Extract the [x, y] coordinate from the center of the cell holding the provided text.  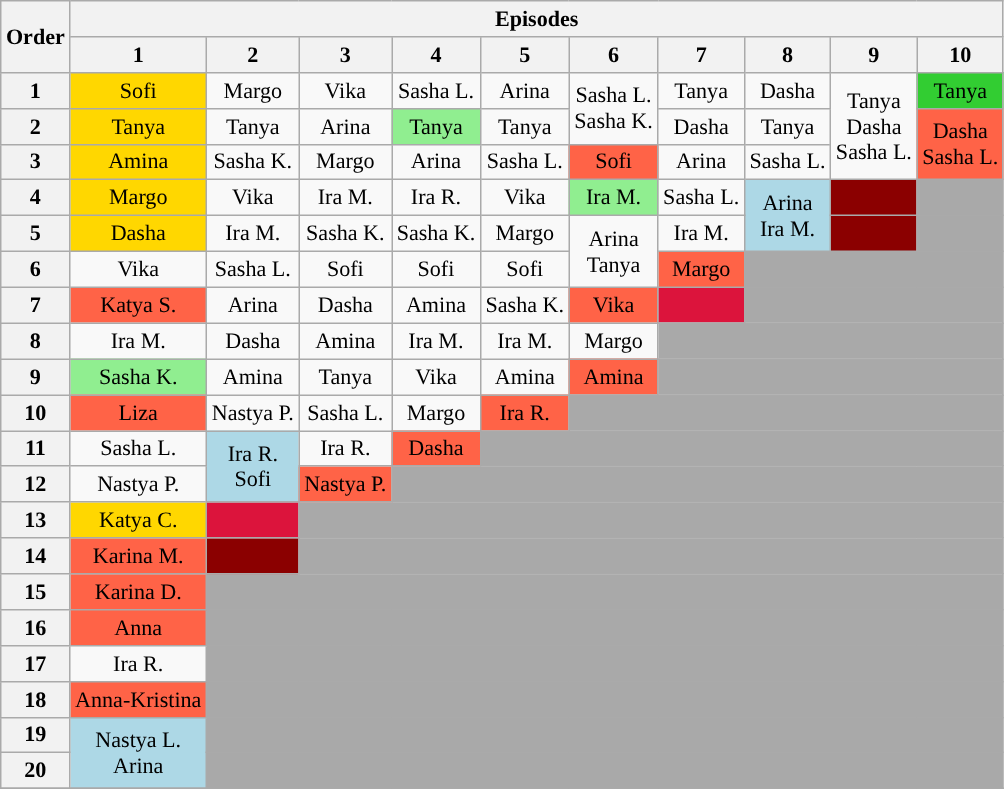
14 [36, 556]
Liza [138, 412]
Sasha L.Sasha K. [614, 108]
17 [36, 663]
Anna [138, 627]
ArinaTanya [614, 251]
Katya S. [138, 305]
Episodes [537, 18]
Nastya L.Arina [138, 753]
18 [36, 699]
Ira R.Sofi [254, 466]
15 [36, 591]
12 [36, 484]
11 [36, 448]
Karina M. [138, 556]
16 [36, 627]
Karina D. [138, 591]
DashaSasha L. [960, 144]
Anna-Kristina [138, 699]
19 [36, 735]
20 [36, 771]
Order [36, 36]
ArinaIra M. [787, 216]
13 [36, 520]
TanyaDashaSasha L. [874, 126]
Katya C. [138, 520]
